Capture the cell that displays the provided text and extract its [x, y] central coordinate. 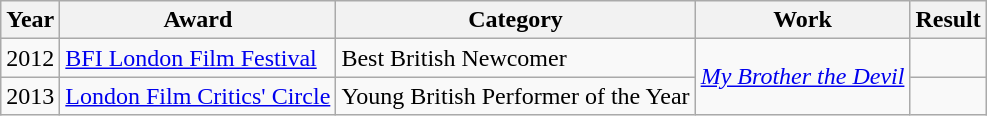
Best British Newcomer [516, 58]
Award [198, 20]
Result [948, 20]
Year [30, 20]
2013 [30, 96]
Category [516, 20]
BFI London Film Festival [198, 58]
Young British Performer of the Year [516, 96]
London Film Critics' Circle [198, 96]
My Brother the Devil [802, 77]
Work [802, 20]
2012 [30, 58]
